Return the [X, Y] coordinate for the center point of the cell that contains the specified text.  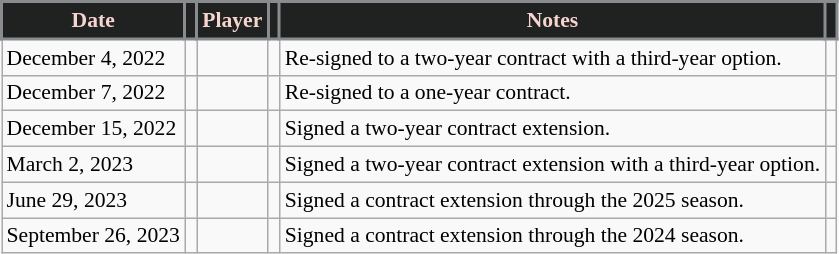
Signed a contract extension through the 2025 season. [552, 200]
Date [94, 20]
September 26, 2023 [94, 236]
Signed a contract extension through the 2024 season. [552, 236]
June 29, 2023 [94, 200]
Notes [552, 20]
December 15, 2022 [94, 129]
March 2, 2023 [94, 165]
Re-signed to a one-year contract. [552, 93]
Signed a two-year contract extension with a third-year option. [552, 165]
Re-signed to a two-year contract with a third-year option. [552, 57]
December 7, 2022 [94, 93]
December 4, 2022 [94, 57]
Player [233, 20]
Signed a two-year contract extension. [552, 129]
